Return (X, Y) of the center of cell containing provided text 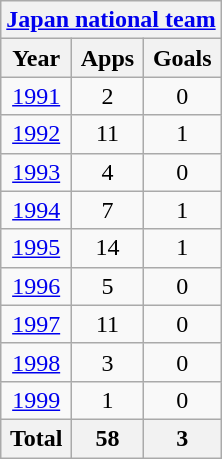
14 (108, 248)
4 (108, 172)
Goals (182, 58)
1992 (36, 134)
1996 (36, 286)
1995 (36, 248)
1998 (36, 362)
5 (108, 286)
2 (108, 96)
1999 (36, 400)
Japan national team (111, 20)
1991 (36, 96)
Total (36, 438)
Apps (108, 58)
1994 (36, 210)
1997 (36, 324)
7 (108, 210)
58 (108, 438)
1993 (36, 172)
Year (36, 58)
